Provide the (X, Y) coordinate of the cell's center where the given text is located.  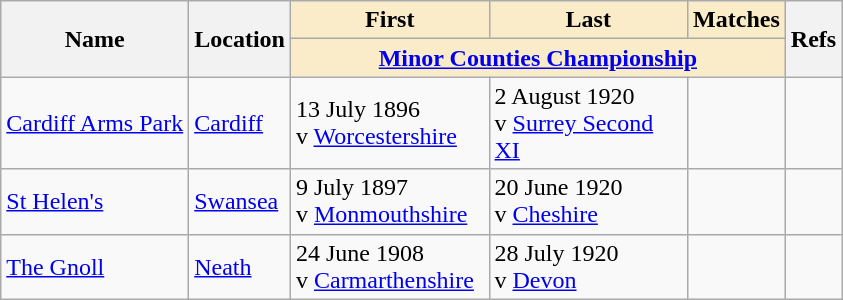
9 July 1897v Monmouthshire (390, 202)
The Gnoll (95, 266)
28 July 1920v Devon (588, 266)
Swansea (240, 202)
13 July 1896v Worcestershire (390, 123)
First (390, 20)
2 August 1920v Surrey Second XI (588, 123)
Matches (737, 20)
Refs (813, 39)
20 June 1920v Cheshire (588, 202)
Cardiff (240, 123)
24 June 1908v Carmarthenshire (390, 266)
Location (240, 39)
Minor Counties Championship (538, 58)
Cardiff Arms Park (95, 123)
Last (588, 20)
Name (95, 39)
Neath (240, 266)
St Helen's (95, 202)
